Detect which cell encompasses the target text, then output its (X, Y) center coordinate. 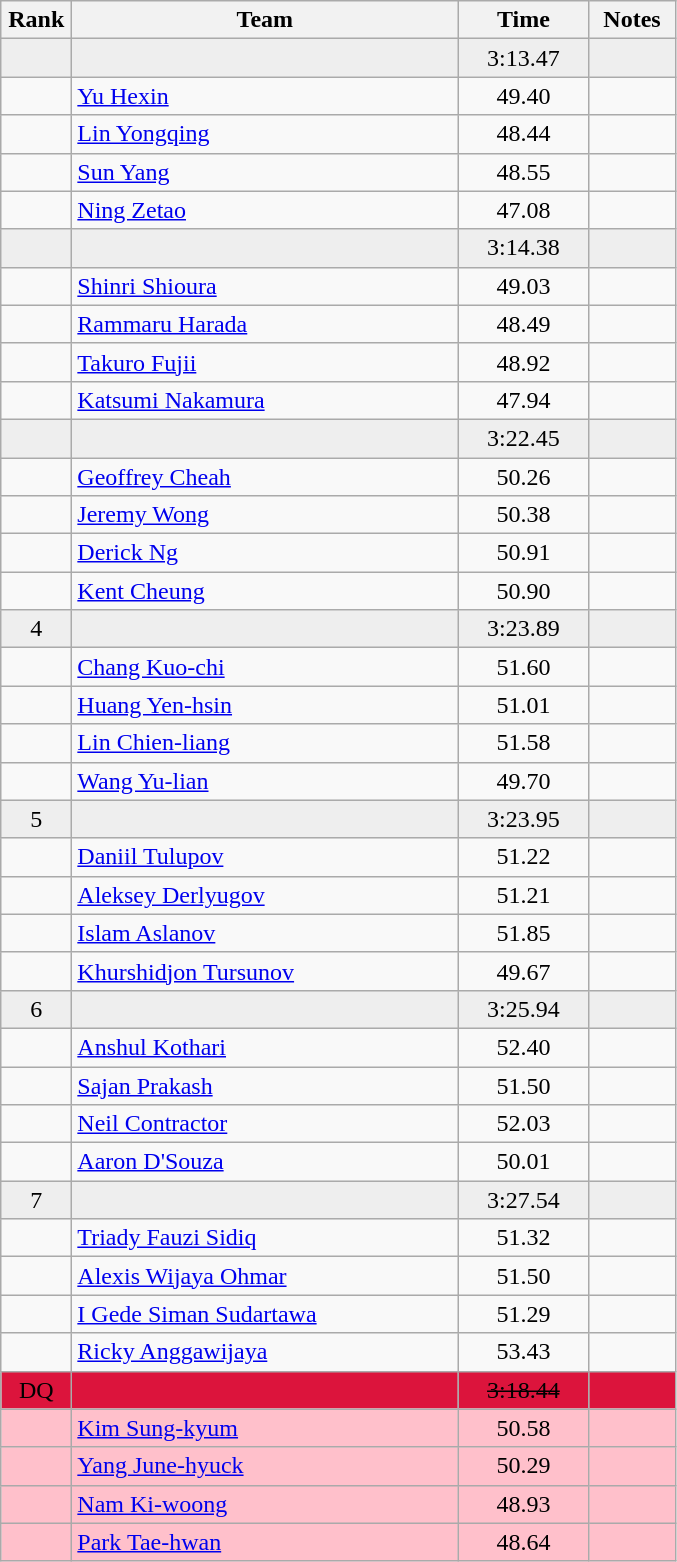
5 (36, 819)
Park Tae-hwan (265, 1542)
52.40 (524, 1047)
Takuro Fujii (265, 362)
I Gede Siman Sudartawa (265, 1314)
3:22.45 (524, 438)
Kent Cheung (265, 591)
Lin Chien-liang (265, 743)
Time (524, 20)
Yang June-hyuck (265, 1466)
48.92 (524, 362)
Aleksey Derlyugov (265, 895)
3:18.44 (524, 1390)
Sun Yang (265, 172)
Triady Fauzi Sidiq (265, 1238)
49.70 (524, 781)
3:23.95 (524, 819)
Rank (36, 20)
Shinri Shioura (265, 286)
Daniil Tulupov (265, 857)
Ricky Anggawijaya (265, 1352)
Anshul Kothari (265, 1047)
51.85 (524, 933)
49.40 (524, 96)
Nam Ki-woong (265, 1504)
Geoffrey Cheah (265, 477)
Jeremy Wong (265, 515)
47.08 (524, 210)
48.93 (524, 1504)
50.26 (524, 477)
50.29 (524, 1466)
4 (36, 629)
7 (36, 1200)
50.91 (524, 553)
48.64 (524, 1542)
50.90 (524, 591)
Yu Hexin (265, 96)
Katsumi Nakamura (265, 400)
51.29 (524, 1314)
48.55 (524, 172)
Huang Yen-hsin (265, 705)
Notes (632, 20)
Sajan Prakash (265, 1085)
Ning Zetao (265, 210)
51.58 (524, 743)
51.21 (524, 895)
DQ (36, 1390)
51.32 (524, 1238)
50.01 (524, 1162)
3:13.47 (524, 58)
Kim Sung-kyum (265, 1428)
49.03 (524, 286)
Alexis Wijaya Ohmar (265, 1276)
Derick Ng (265, 553)
3:23.89 (524, 629)
Rammaru Harada (265, 324)
47.94 (524, 400)
3:27.54 (524, 1200)
50.38 (524, 515)
48.49 (524, 324)
Khurshidjon Tursunov (265, 971)
3:14.38 (524, 248)
48.44 (524, 134)
49.67 (524, 971)
52.03 (524, 1124)
Team (265, 20)
50.58 (524, 1428)
51.22 (524, 857)
Wang Yu-lian (265, 781)
53.43 (524, 1352)
51.01 (524, 705)
Neil Contractor (265, 1124)
3:25.94 (524, 1009)
Islam Aslanov (265, 933)
Aaron D'Souza (265, 1162)
Lin Yongqing (265, 134)
Chang Kuo-chi (265, 667)
51.60 (524, 667)
6 (36, 1009)
